Detect which cell encompasses the target text, then output its (X, Y) center coordinate. 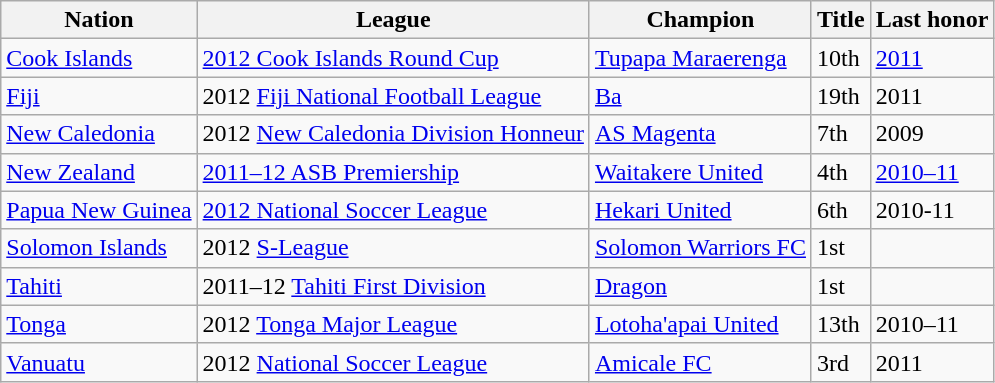
Waitakere United (700, 172)
Title (840, 20)
Lotoha'apai United (700, 324)
Vanuatu (99, 362)
2012 Cook Islands Round Cup (393, 58)
Tahiti (99, 286)
2011–12 ASB Premiership (393, 172)
2011–12 Tahiti First Division (393, 286)
Ba (700, 96)
3rd (840, 362)
Amicale FC (700, 362)
6th (840, 210)
10th (840, 58)
2012 S-League (393, 248)
2010-11 (932, 210)
Tupapa Maraerenga (700, 58)
Fiji (99, 96)
4th (840, 172)
2012 New Caledonia Division Honneur (393, 134)
Nation (99, 20)
Dragon (700, 286)
Tonga (99, 324)
Papua New Guinea (99, 210)
AS Magenta (700, 134)
League (393, 20)
Solomon Islands (99, 248)
7th (840, 134)
Last honor (932, 20)
New Caledonia (99, 134)
Hekari United (700, 210)
Champion (700, 20)
Solomon Warriors FC (700, 248)
2012 Fiji National Football League (393, 96)
2009 (932, 134)
Cook Islands (99, 58)
19th (840, 96)
New Zealand (99, 172)
2012 Tonga Major League (393, 324)
13th (840, 324)
